Find where the given text appears and provide that cell's center as [X, Y] coordinate. 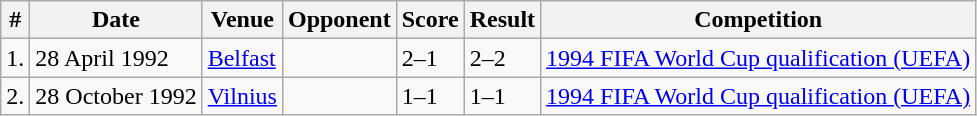
# [16, 20]
2–1 [430, 58]
Score [430, 20]
2–2 [502, 58]
Result [502, 20]
2. [16, 96]
Vilnius [242, 96]
Opponent [339, 20]
28 October 1992 [116, 96]
Competition [758, 20]
1. [16, 58]
Date [116, 20]
Venue [242, 20]
28 April 1992 [116, 58]
Belfast [242, 58]
